Return the (X, Y) coordinate for the center point of the cell that contains the specified text.  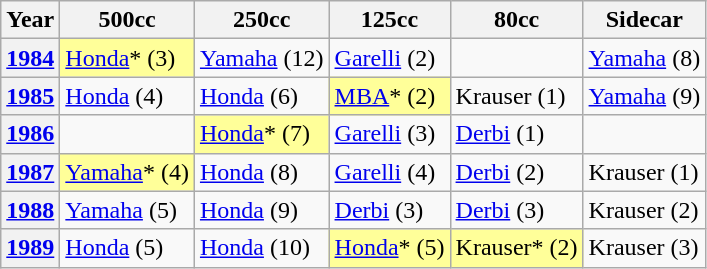
Sidecar (644, 20)
250cc (262, 20)
80cc (516, 20)
Honda (10) (262, 248)
Honda (6) (262, 96)
1987 (30, 172)
Krauser (2) (644, 210)
500cc (128, 20)
Krauser* (2) (516, 248)
Derbi (1) (516, 134)
Honda* (7) (262, 134)
Garelli (3) (390, 134)
Krauser (3) (644, 248)
Honda (8) (262, 172)
MBA* (2) (390, 96)
1984 (30, 58)
1988 (30, 210)
Derbi (2) (516, 172)
Yamaha (9) (644, 96)
Honda (4) (128, 96)
Honda* (3) (128, 58)
Yamaha (5) (128, 210)
Yamaha* (4) (128, 172)
1985 (30, 96)
1986 (30, 134)
Honda (5) (128, 248)
Garelli (4) (390, 172)
Yamaha (8) (644, 58)
Garelli (2) (390, 58)
125cc (390, 20)
Honda* (5) (390, 248)
1989 (30, 248)
Year (30, 20)
Honda (9) (262, 210)
Yamaha (12) (262, 58)
